Search for the cell housing the specified text and yield its [X, Y] center coordinate. 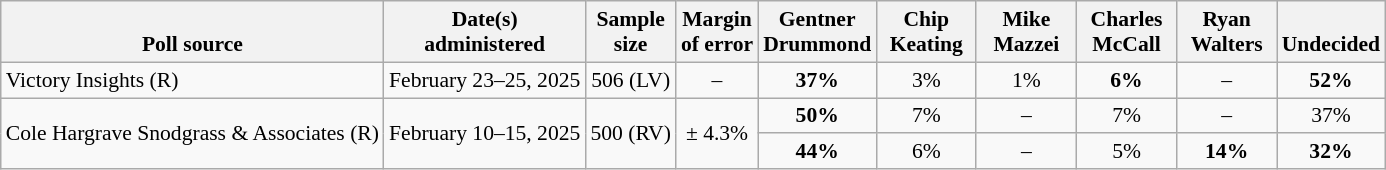
Date(s)administered [484, 32]
CharlesMcCall [1126, 32]
February 10–15, 2025 [484, 134]
GentnerDrummond [817, 32]
Cole Hargrave Snodgrass & Associates (R) [192, 134]
50% [817, 116]
500 (RV) [630, 134]
52% [1331, 80]
February 23–25, 2025 [484, 80]
Undecided [1331, 32]
MikeMazzei [1026, 32]
ChipKeating [926, 32]
± 4.3% [717, 134]
RyanWalters [1227, 32]
Poll source [192, 32]
Victory Insights (R) [192, 80]
1% [1026, 80]
5% [1126, 152]
Marginof error [717, 32]
506 (LV) [630, 80]
44% [817, 152]
32% [1331, 152]
14% [1227, 152]
3% [926, 80]
Samplesize [630, 32]
